Extract the [X, Y] coordinate from the center of the cell holding the provided text.  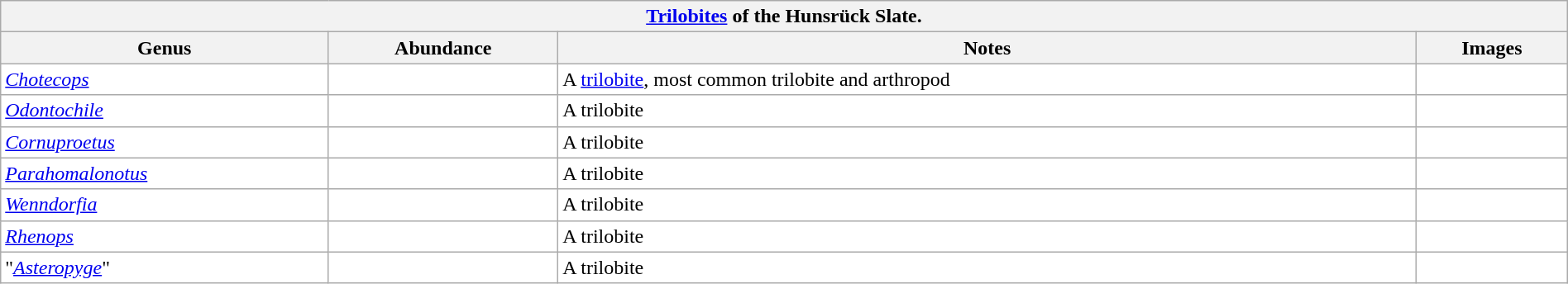
Parahomalonotus [165, 173]
Cornuproetus [165, 142]
"Asteropyge" [165, 267]
Notes [987, 48]
A trilobite, most common trilobite and arthropod [987, 79]
Odontochile [165, 111]
Rhenops [165, 236]
Chotecops [165, 79]
Trilobites of the Hunsrück Slate. [784, 17]
Abundance [443, 48]
Genus [165, 48]
Wenndorfia [165, 205]
Images [1492, 48]
